Return [x, y] of the center of cell containing provided text 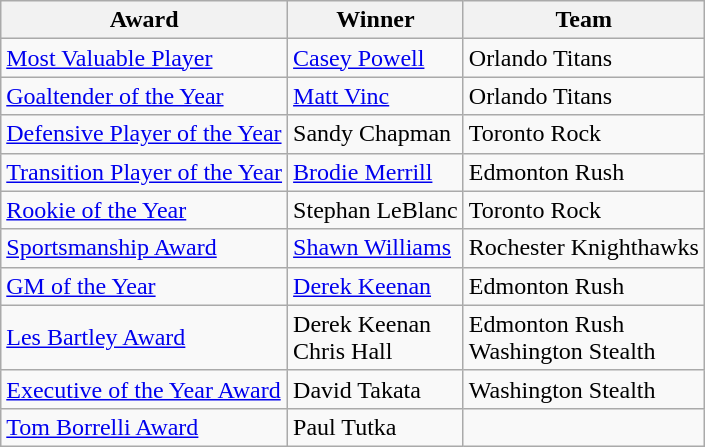
Paul Tutka [376, 427]
Derek KeenanChris Hall [376, 338]
Washington Stealth [584, 389]
Tom Borrelli Award [144, 427]
Rookie of the Year [144, 210]
Goaltender of the Year [144, 96]
Stephan LeBlanc [376, 210]
Derek Keenan [376, 286]
Most Valuable Player [144, 58]
Defensive Player of the Year [144, 134]
Team [584, 20]
Shawn Williams [376, 248]
David Takata [376, 389]
Brodie Merrill [376, 172]
Casey Powell [376, 58]
Award [144, 20]
GM of the Year [144, 286]
Edmonton RushWashington Stealth [584, 338]
Sportsmanship Award [144, 248]
Transition Player of the Year [144, 172]
Les Bartley Award [144, 338]
Rochester Knighthawks [584, 248]
Executive of the Year Award [144, 389]
Matt Vinc [376, 96]
Sandy Chapman [376, 134]
Winner [376, 20]
